Scan for the cell matching the given text and deliver its (X, Y) coordinate at center. 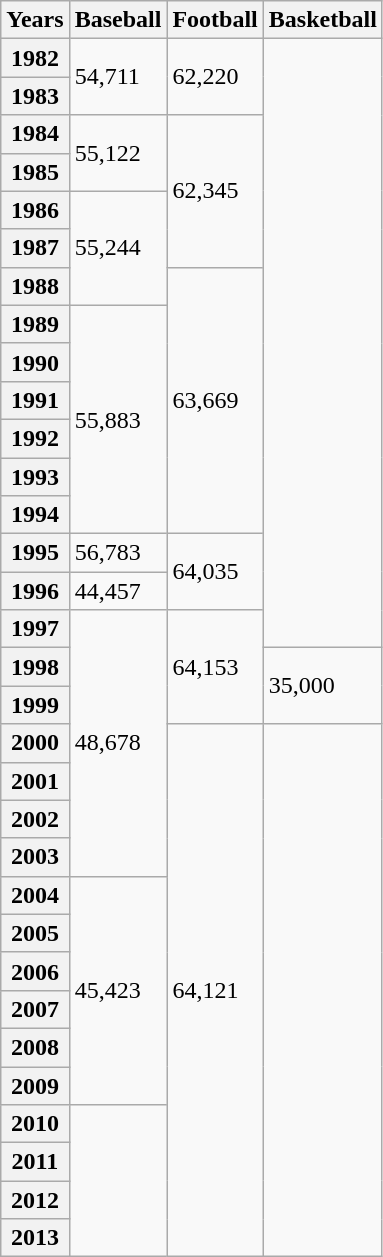
2007 (35, 1009)
1995 (35, 553)
1987 (35, 248)
64,153 (215, 667)
1997 (35, 629)
55,122 (118, 153)
48,678 (118, 743)
2008 (35, 1047)
54,711 (118, 77)
1988 (35, 286)
Football (215, 20)
1986 (35, 210)
2006 (35, 971)
1984 (35, 134)
55,883 (118, 419)
44,457 (118, 591)
2004 (35, 895)
1994 (35, 515)
2013 (35, 1238)
2002 (35, 819)
62,220 (215, 77)
64,121 (215, 990)
35,000 (322, 686)
1990 (35, 362)
1982 (35, 58)
1985 (35, 172)
2000 (35, 743)
2005 (35, 933)
2009 (35, 1085)
55,244 (118, 248)
2003 (35, 857)
1993 (35, 477)
Basketball (322, 20)
1989 (35, 324)
2001 (35, 781)
2012 (35, 1200)
1999 (35, 705)
1996 (35, 591)
45,423 (118, 990)
1998 (35, 667)
56,783 (118, 553)
Years (35, 20)
62,345 (215, 191)
2011 (35, 1162)
1992 (35, 438)
Baseball (118, 20)
1991 (35, 400)
64,035 (215, 572)
2010 (35, 1124)
1983 (35, 96)
63,669 (215, 400)
